From the cell containing the given text, extract its center point as (X, Y) coordinate. 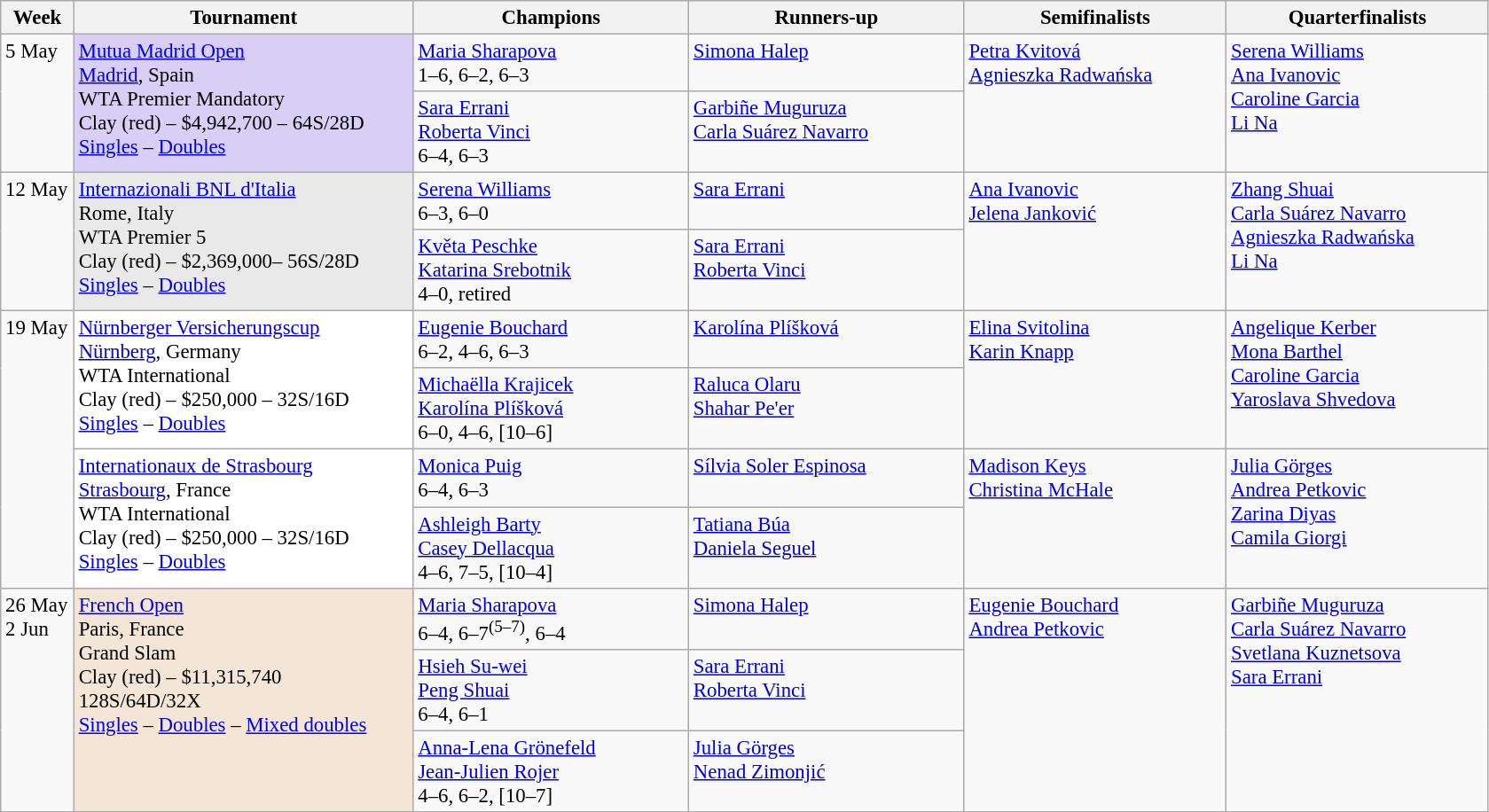
French Open Paris, France Grand Slam Clay (red) – $11,315,740 128S/64D/32X Singles – Doubles – Mixed doubles (243, 699)
Eugenie Bouchard Andrea Petkovic (1095, 699)
26 May 2 Jun (37, 699)
Angelique Kerber Mona Barthel Caroline Garcia Yaroslava Shvedova (1358, 380)
Květa Peschke Katarina Srebotnik 4–0, retired (552, 270)
Sara Errani (827, 202)
5 May (37, 104)
Anna-Lena Grönefeld Jean-Julien Rojer 4–6, 6–2, [10–7] (552, 771)
Karolína Plíšková (827, 340)
Tatiana Búa Daniela Seguel (827, 548)
Ana Ivanovic Jelena Janković (1095, 242)
Julia Görges Andrea Petkovic Zarina Diyas Camila Giorgi (1358, 519)
Michaëlla Krajicek Karolína Plíšková 6–0, 4–6, [10–6] (552, 410)
Champions (552, 18)
Monica Puig 6–4, 6–3 (552, 479)
Sílvia Soler Espinosa (827, 479)
Garbiñe Muguruza Carla Suárez Navarro Svetlana Kuznetsova Sara Errani (1358, 699)
Nürnberger Versicherungscup Nürnberg, Germany WTA International Clay (red) – $250,000 – 32S/16D Singles – Doubles (243, 380)
Serena Williams 6–3, 6–0 (552, 202)
Ashleigh Barty Casey Dellacqua 4–6, 7–5, [10–4] (552, 548)
Zhang Shuai Carla Suárez Navarro Agnieszka Radwańska Li Na (1358, 242)
Internazionali BNL d'Italia Rome, Italy WTA Premier 5 Clay (red) – $2,369,000– 56S/28D Singles – Doubles (243, 242)
Semifinalists (1095, 18)
Maria Sharapova 1–6, 6–2, 6–3 (552, 64)
Garbiñe Muguruza Carla Suárez Navarro (827, 132)
Quarterfinalists (1358, 18)
Runners-up (827, 18)
Elina Svitolina Karin Knapp (1095, 380)
Week (37, 18)
Maria Sharapova 6–4, 6–7(5–7), 6–4 (552, 619)
Serena Williams Ana Ivanovic Caroline Garcia Li Na (1358, 104)
Eugenie Bouchard 6–2, 4–6, 6–3 (552, 340)
Sara Errani Roberta Vinci 6–4, 6–3 (552, 132)
19 May (37, 449)
12 May (37, 242)
Internationaux de Strasbourg Strasbourg, France WTA International Clay (red) – $250,000 – 32S/16D Singles – Doubles (243, 519)
Julia Görges Nenad Zimonjić (827, 771)
Hsieh Su-wei Peng Shuai 6–4, 6–1 (552, 690)
Tournament (243, 18)
Mutua Madrid Open Madrid, Spain WTA Premier Mandatory Clay (red) – $4,942,700 – 64S/28D Singles – Doubles (243, 104)
Raluca Olaru Shahar Pe'er (827, 410)
Petra Kvitová Agnieszka Radwańska (1095, 104)
Madison Keys Christina McHale (1095, 519)
